Output the [X, Y] coordinate of the center of the cell containing the given text.  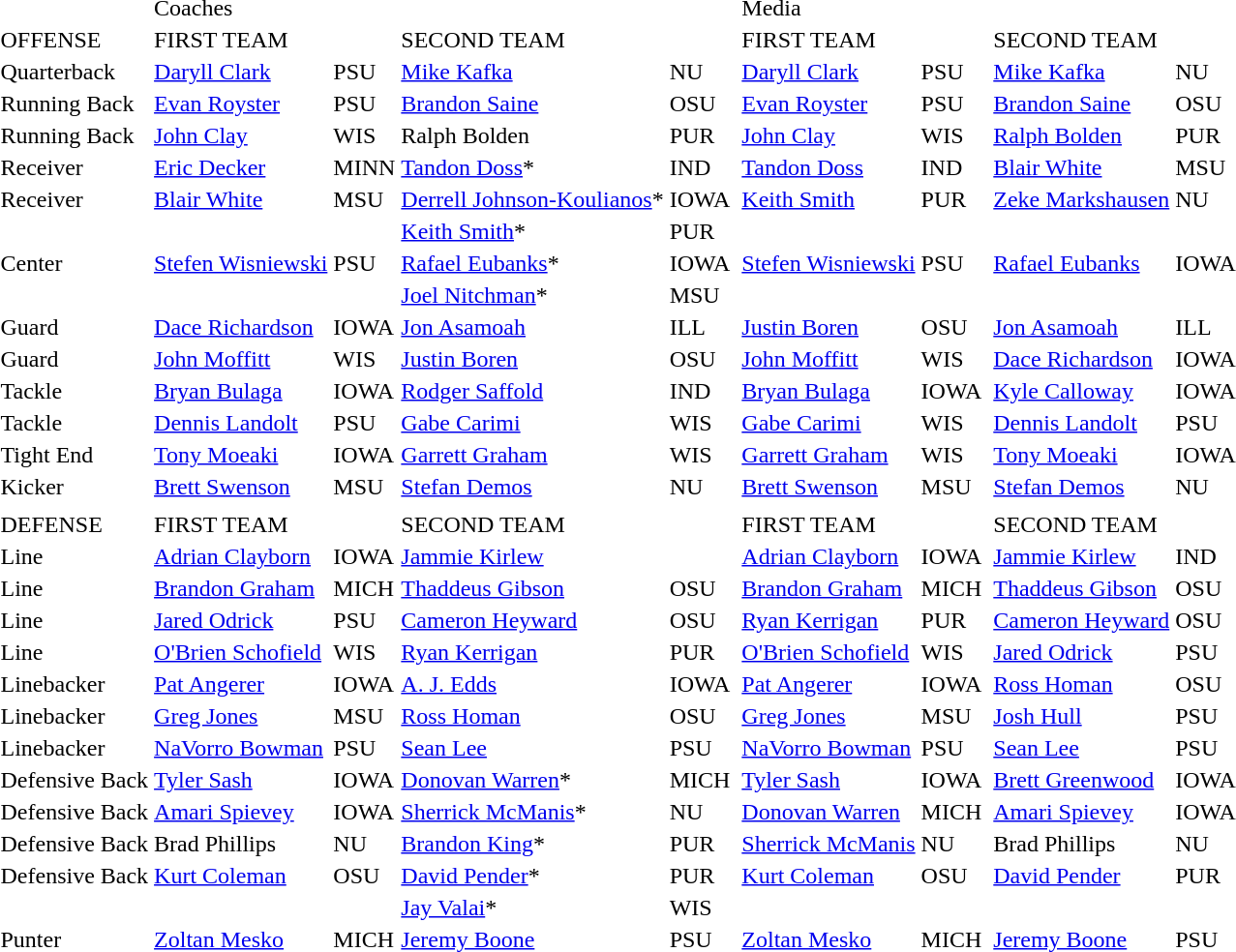
Rafael Eubanks [1082, 263]
Tandon Doss [829, 167]
Keith Smith [829, 199]
David Pender [1082, 876]
Brandon King* [532, 844]
A. J. Edds [532, 684]
Rodger Saffold [532, 391]
Kyle Calloway [1082, 391]
Sherrick McManis [829, 844]
Rafael Eubanks* [532, 263]
Tandon Doss* [532, 167]
Jay Valai* [532, 907]
ILL [700, 327]
Joel Nitchman* [532, 295]
Sherrick McManis* [532, 812]
Josh Hull [1082, 716]
Brett Greenwood [1082, 780]
Eric Decker [241, 167]
Derrell Johnson-Koulianos* [532, 199]
David Pender* [532, 876]
Donovan Warren [829, 812]
MINN [364, 167]
Keith Smith* [532, 231]
Donovan Warren* [532, 780]
Zeke Markshausen [1082, 199]
